For the text-containing cell, return its midpoint in (X, Y) coordinate format. 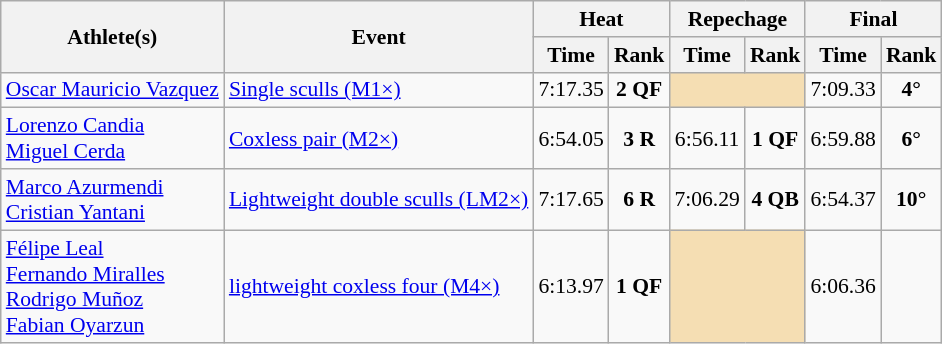
Marco AzurmendiCristian Yantani (112, 200)
7:09.33 (842, 90)
4 QB (776, 200)
Oscar Mauricio Vazquez (112, 90)
Repechage (737, 19)
6° (912, 138)
Lorenzo CandiaMiguel Cerda (112, 138)
Event (378, 36)
6:06.36 (842, 286)
6:54.05 (570, 138)
Single sculls (M1×) (378, 90)
6:56.11 (706, 138)
6:54.37 (842, 200)
6:13.97 (570, 286)
3 R (640, 138)
Final (873, 19)
7:06.29 (706, 200)
2 QF (640, 90)
lightweight coxless four (M4×) (378, 286)
10° (912, 200)
Heat (601, 19)
Lightweight double sculls (LM2×) (378, 200)
7:17.35 (570, 90)
4° (912, 90)
7:17.65 (570, 200)
6:59.88 (842, 138)
Félipe LealFernando MirallesRodrigo MuñozFabian Oyarzun (112, 286)
Coxless pair (M2×) (378, 138)
Athlete(s) (112, 36)
6 R (640, 200)
